Pinpoint the cell where the given text exists, returning its (x, y) midpoint coordinate. 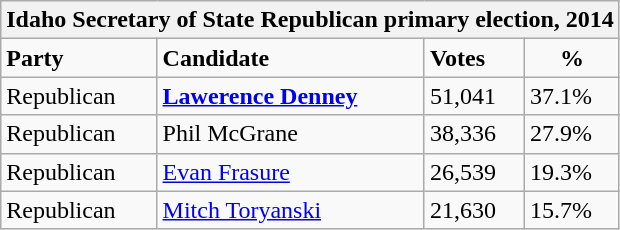
Phil McGrane (290, 134)
Candidate (290, 58)
% (572, 58)
19.3% (572, 172)
38,336 (474, 134)
21,630 (474, 210)
Party (79, 58)
Lawerence Denney (290, 96)
37.1% (572, 96)
27.9% (572, 134)
Mitch Toryanski (290, 210)
Votes (474, 58)
15.7% (572, 210)
51,041 (474, 96)
26,539 (474, 172)
Idaho Secretary of State Republican primary election, 2014 (310, 20)
Evan Frasure (290, 172)
